Output the [X, Y] coordinate of the center of the cell containing the given text.  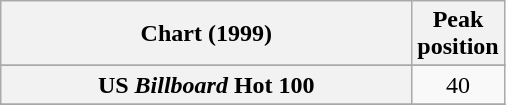
Chart (1999) [206, 34]
40 [458, 85]
Peakposition [458, 34]
US Billboard Hot 100 [206, 85]
